Identify which cell holds the provided text, then report its (x, y) central coordinate. 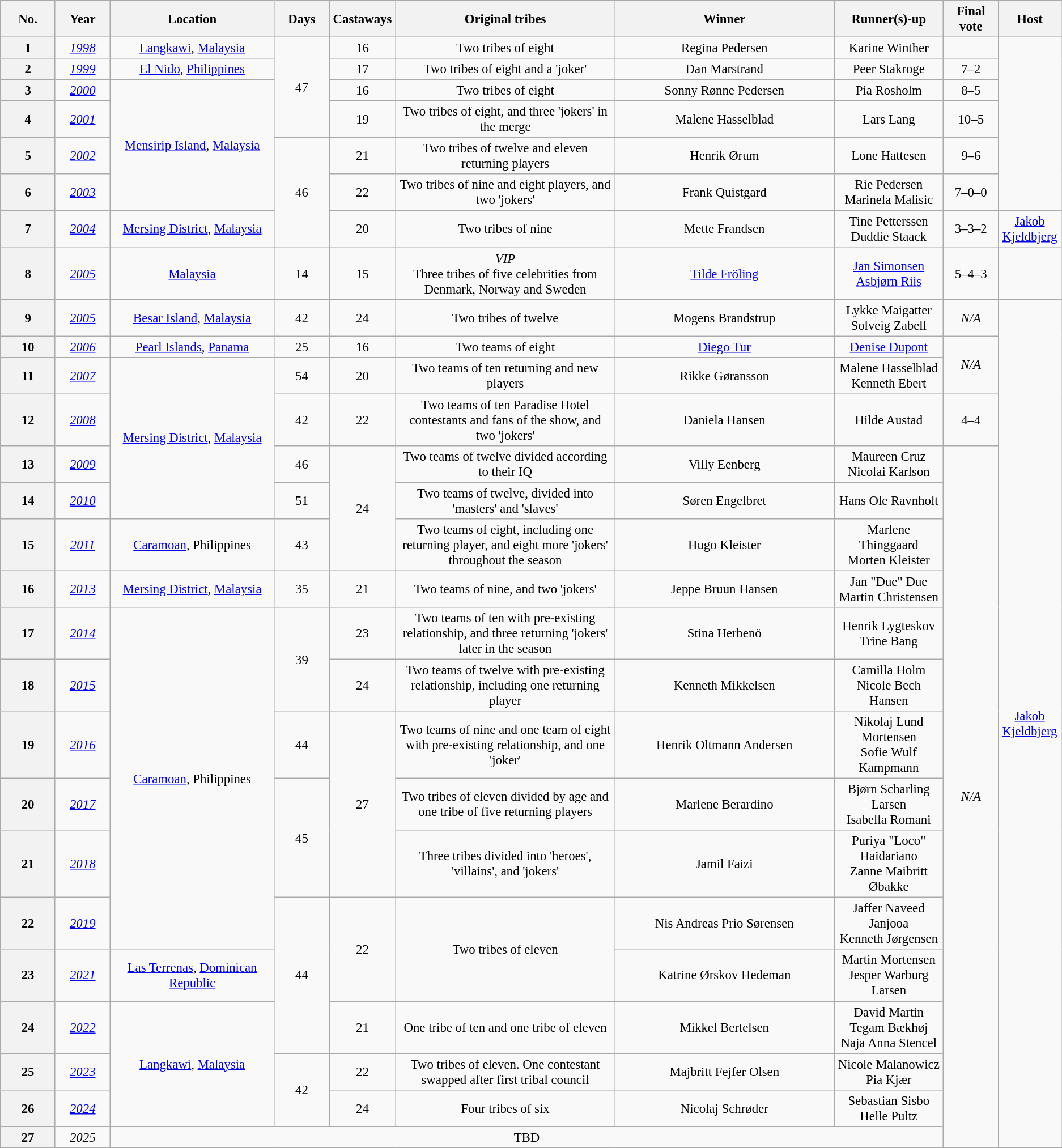
Host (1030, 19)
10 (28, 347)
Kenneth Mikkelsen (724, 686)
Two teams of ten with pre-existing relationship, and three returning 'jokers' later in the season (505, 633)
2009 (83, 465)
2007 (83, 375)
Malene Hasselblad (724, 119)
12 (28, 420)
Puriya "Loco" HaidarianoZanne Maibritt Øbakke (889, 864)
Karine Winther (889, 48)
Maureen CruzNicolai Karlson (889, 465)
Denise Dupont (889, 347)
Regina Pedersen (724, 48)
David Martin Tegam BækhøjNaja Anna Stencel (889, 1027)
Nicolaj Schrøder (724, 1108)
Four tribes of six (505, 1108)
2006 (83, 347)
2024 (83, 1108)
3–3–2 (971, 229)
3 (28, 91)
2017 (83, 805)
1 (28, 48)
Two tribes of twelve (505, 317)
Marlene ThinggaardMorten Kleister (889, 545)
51 (301, 501)
One tribe of ten and one tribe of eleven (505, 1027)
El Nido, Philippines (192, 69)
Henrik LygteskovTrine Bang (889, 633)
26 (28, 1108)
Majbritt Fejfer Olsen (724, 1072)
Two tribes of eight and a 'joker' (505, 69)
54 (301, 375)
Two teams of twelve with pre-existing relationship, including one returning player (505, 686)
Two teams of nine, and two 'jokers' (505, 589)
2003 (83, 193)
Two teams of nine and one team of eight with pre-existing relationship, and one 'joker' (505, 745)
Two teams of twelve divided according to their IQ (505, 465)
2008 (83, 420)
Jeppe Bruun Hansen (724, 589)
Dan Marstrand (724, 69)
Two tribes of eleven (505, 950)
Peer Stakroge (889, 69)
8 (28, 274)
Las Terrenas, Dominican Republic (192, 976)
Sebastian SisboHelle Pultz (889, 1108)
2018 (83, 864)
Castaways (363, 19)
Frank Quistgard (724, 193)
2025 (83, 1137)
2021 (83, 976)
Sonny Rønne Pedersen (724, 91)
Jamil Faizi (724, 864)
Nikolaj Lund MortensenSofie Wulf Kampmann (889, 745)
Hugo Kleister (724, 545)
Days (301, 19)
2002 (83, 156)
Malene HasselbladKenneth Ebert (889, 375)
35 (301, 589)
Malaysia (192, 274)
Two teams of ten Paradise Hotel contestants and fans of the show, and two 'jokers' (505, 420)
2015 (83, 686)
Lykke MaigatterSolveig Zabell (889, 317)
Rie PedersenMarinela Malisic (889, 193)
Final vote (971, 19)
Nis Andreas Prio Sørensen (724, 924)
Mogens Brandstrup (724, 317)
2019 (83, 924)
Pearl Islands, Panama (192, 347)
Mette Frandsen (724, 229)
5–4–3 (971, 274)
2022 (83, 1027)
Hans Ole Ravnholt (889, 501)
1999 (83, 69)
2000 (83, 91)
Two tribes of eleven divided by age and one tribe of five returning players (505, 805)
5 (28, 156)
Henrik Oltmann Andersen (724, 745)
2010 (83, 501)
Diego Tur (724, 347)
Location (192, 19)
9–6 (971, 156)
7–2 (971, 69)
9 (28, 317)
Lars Lang (889, 119)
43 (301, 545)
Two teams of ten returning and new players (505, 375)
Winner (724, 19)
10–5 (971, 119)
Tilde Fröling (724, 274)
No. (28, 19)
Mikkel Bertelsen (724, 1027)
Stina Herbenö (724, 633)
4 (28, 119)
Marlene Berardino (724, 805)
Two tribes of nine (505, 229)
2014 (83, 633)
VIPThree tribes of five celebrities from Denmark, Norway and Sweden (505, 274)
TBD (527, 1137)
Daniela Hansen (724, 420)
Original tribes (505, 19)
Jan "Due" DueMartin Christensen (889, 589)
Two tribes of eleven. One contestant swapped after first tribal council (505, 1072)
2001 (83, 119)
Hilde Austad (889, 420)
Nicole MalanowiczPia Kjær (889, 1072)
2023 (83, 1072)
Søren Engelbret (724, 501)
39 (301, 660)
11 (28, 375)
Three tribes divided into 'heroes', 'villains', and 'jokers' (505, 864)
Mensirip Island, Malaysia (192, 145)
Tine PetterssenDuddie Staack (889, 229)
Pia Rosholm (889, 91)
Henrik Ørum (724, 156)
8–5 (971, 91)
Two teams of twelve, divided into 'masters' and 'slaves' (505, 501)
Martin MortensenJesper Warburg Larsen (889, 976)
45 (301, 838)
Villy Eenberg (724, 465)
Jan Simonsen Asbjørn Riis (889, 274)
Jaffer Naveed JanjooaKenneth Jørgensen (889, 924)
Lone Hattesen (889, 156)
Rikke Gøransson (724, 375)
Camilla HolmNicole Bech Hansen (889, 686)
2 (28, 69)
Year (83, 19)
Two tribes of twelve and eleven returning players (505, 156)
7–0–0 (971, 193)
2011 (83, 545)
13 (28, 465)
2016 (83, 745)
Runner(s)-up (889, 19)
Katrine Ørskov Hedeman (724, 976)
Two teams of eight (505, 347)
Two tribes of eight, and three 'jokers' in the merge (505, 119)
2004 (83, 229)
Bjørn Scharling LarsenIsabella Romani (889, 805)
Two tribes of nine and eight players, and two 'jokers' (505, 193)
2013 (83, 589)
1998 (83, 48)
47 (301, 87)
7 (28, 229)
Two teams of eight, including one returning player, and eight more 'jokers' throughout the season (505, 545)
6 (28, 193)
Besar Island, Malaysia (192, 317)
18 (28, 686)
4–4 (971, 420)
